Locate the cell with the specified text and output its [X, Y] center coordinate. 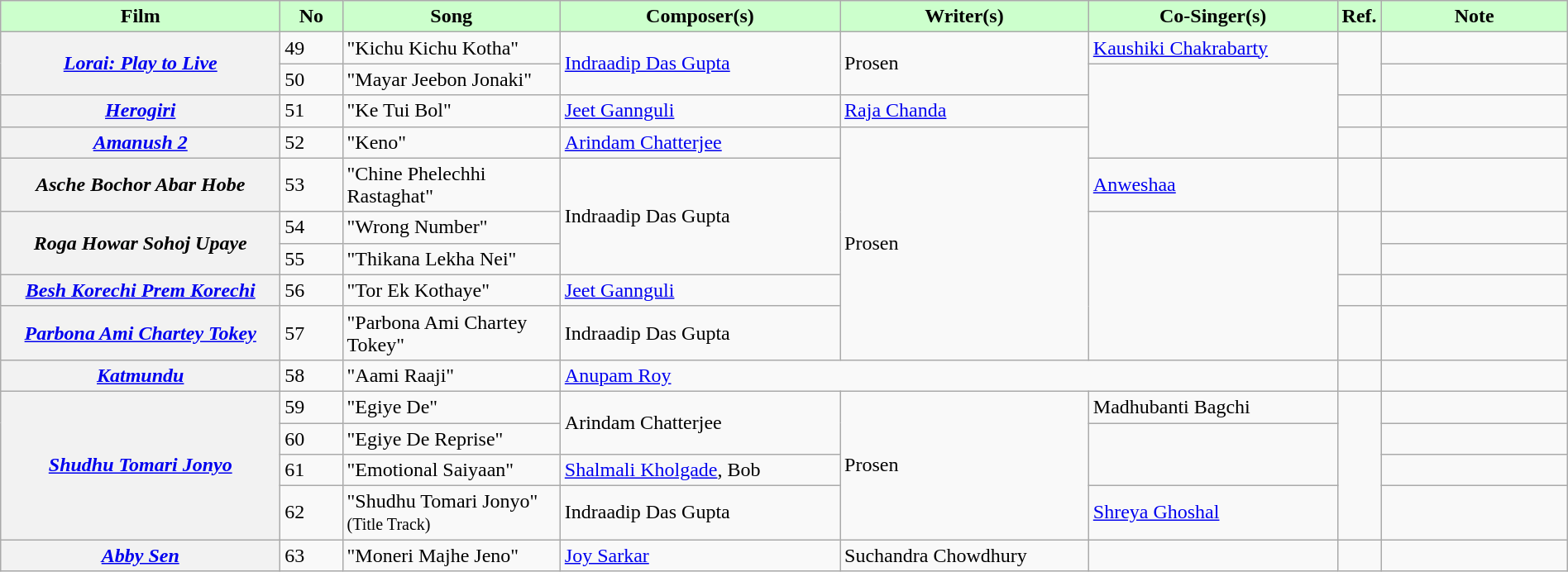
53 [311, 185]
Note [1474, 17]
"Mayar Jeebon Jonaki" [452, 79]
Amanush 2 [141, 142]
"Egiye De Reprise" [452, 439]
63 [311, 555]
61 [311, 470]
"Parbona Ami Chartey Tokey" [452, 332]
Katmundu [141, 375]
Co-Singer(s) [1212, 17]
57 [311, 332]
Abby Sen [141, 555]
Besh Korechi Prem Korechi [141, 290]
Shreya Ghoshal [1212, 512]
"Keno" [452, 142]
55 [311, 259]
54 [311, 227]
"Ke Tui Bol" [452, 111]
56 [311, 290]
Writer(s) [964, 17]
"Thikana Lekha Nei" [452, 259]
No [311, 17]
58 [311, 375]
Shalmali Kholgade, Bob [700, 470]
Asche Bochor Abar Hobe [141, 185]
Raja Chanda [964, 111]
"Shudhu Tomari Jonyo"(Title Track) [452, 512]
Anupam Roy [949, 375]
Composer(s) [700, 17]
50 [311, 79]
Suchandra Chowdhury [964, 555]
Madhubanti Bagchi [1212, 407]
51 [311, 111]
Parbona Ami Chartey Tokey [141, 332]
49 [311, 48]
Anweshaa [1212, 185]
Ref. [1360, 17]
Kaushiki Chakrabarty [1212, 48]
"Chine Phelechhi Rastaghat" [452, 185]
Joy Sarkar [700, 555]
"Wrong Number" [452, 227]
62 [311, 512]
Lorai: Play to Live [141, 64]
Roga Howar Sohoj Upaye [141, 243]
"Emotional Saiyaan" [452, 470]
60 [311, 439]
"Egiye De" [452, 407]
"Moneri Majhe Jeno" [452, 555]
59 [311, 407]
Herogiri [141, 111]
Film [141, 17]
"Tor Ek Kothaye" [452, 290]
"Aami Raaji" [452, 375]
52 [311, 142]
Shudhu Tomari Jonyo [141, 465]
Song [452, 17]
"Kichu Kichu Kotha" [452, 48]
